Extract the (x, y) coordinate from the center of the cell holding the provided text.  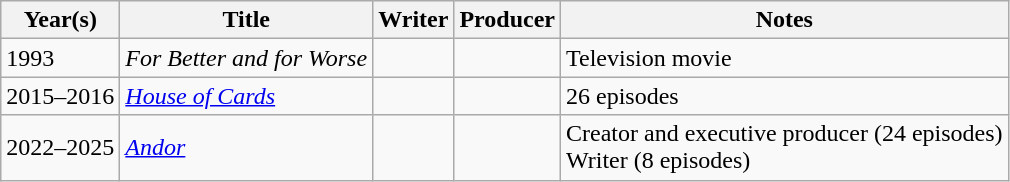
26 episodes (785, 96)
Creator and executive producer (24 episodes)Writer (8 episodes) (785, 148)
Writer (414, 20)
House of Cards (246, 96)
Notes (785, 20)
Year(s) (60, 20)
Producer (508, 20)
For Better and for Worse (246, 58)
2022–2025 (60, 148)
Andor (246, 148)
1993 (60, 58)
Television movie (785, 58)
Title (246, 20)
2015–2016 (60, 96)
